Provide the [X, Y] coordinate of the cell's center where the given text is located.  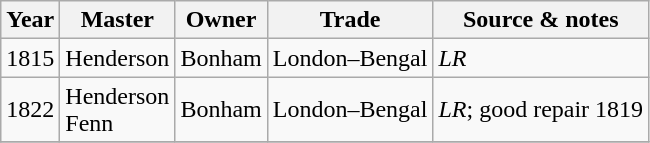
HendersonFenn [118, 110]
LR [541, 58]
LR; good repair 1819 [541, 110]
Year [30, 20]
Trade [350, 20]
1822 [30, 110]
Master [118, 20]
Owner [221, 20]
Henderson [118, 58]
1815 [30, 58]
Source & notes [541, 20]
